Detect which cell encompasses the target text, then output its [X, Y] center coordinate. 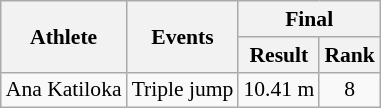
8 [350, 90]
Events [183, 36]
Triple jump [183, 90]
Ana Katiloka [64, 90]
Rank [350, 55]
10.41 m [278, 90]
Final [308, 19]
Result [278, 55]
Athlete [64, 36]
